Output the (x, y) coordinate of the center of the cell containing the given text.  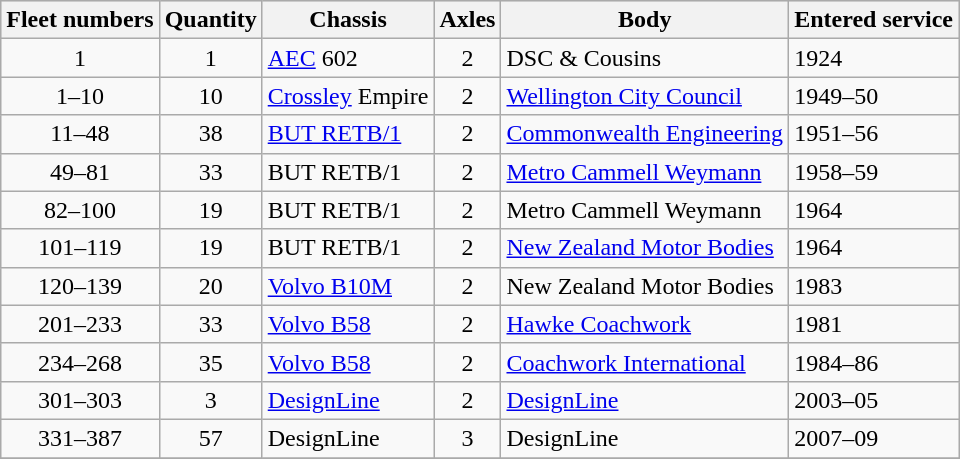
82–100 (80, 210)
1924 (874, 58)
331–387 (80, 438)
1981 (874, 324)
1949–50 (874, 96)
2003–05 (874, 400)
49–81 (80, 172)
301–303 (80, 400)
Wellington City Council (645, 96)
1983 (874, 286)
Commonwealth Engineering (645, 134)
20 (210, 286)
11–48 (80, 134)
Coachwork International (645, 362)
201–233 (80, 324)
Axles (468, 20)
101–119 (80, 248)
57 (210, 438)
1958–59 (874, 172)
Hawke Coachwork (645, 324)
AEC 602 (348, 58)
1984–86 (874, 362)
Volvo B10M (348, 286)
2007–09 (874, 438)
38 (210, 134)
Fleet numbers (80, 20)
Crossley Empire (348, 96)
Chassis (348, 20)
35 (210, 362)
Quantity (210, 20)
10 (210, 96)
1951–56 (874, 134)
Body (645, 20)
120–139 (80, 286)
234–268 (80, 362)
1–10 (80, 96)
Entered service (874, 20)
DSC & Cousins (645, 58)
